Determine the [x, y] coordinate at the center of the cell enclosing the given text.  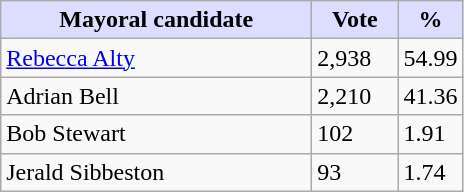
2,210 [355, 96]
Mayoral candidate [156, 20]
Rebecca Alty [156, 58]
% [430, 20]
Bob Stewart [156, 134]
Jerald Sibbeston [156, 172]
1.74 [430, 172]
41.36 [430, 96]
Adrian Bell [156, 96]
1.91 [430, 134]
Vote [355, 20]
54.99 [430, 58]
2,938 [355, 58]
93 [355, 172]
102 [355, 134]
